Scan for the cell matching the given text and deliver its (x, y) coordinate at center. 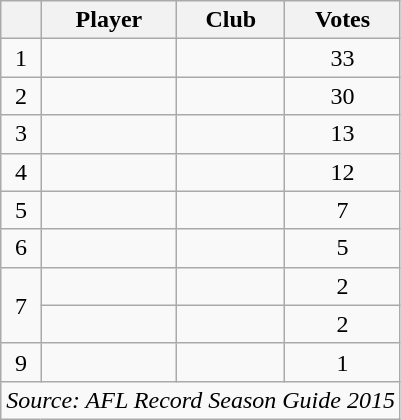
30 (343, 96)
9 (21, 362)
4 (21, 172)
Votes (343, 20)
12 (343, 172)
Player (109, 20)
3 (21, 134)
6 (21, 248)
Source: AFL Record Season Guide 2015 (201, 400)
Club (231, 20)
33 (343, 58)
13 (343, 134)
